Determine the [X, Y] coordinate at the center of the cell enclosing the given text.  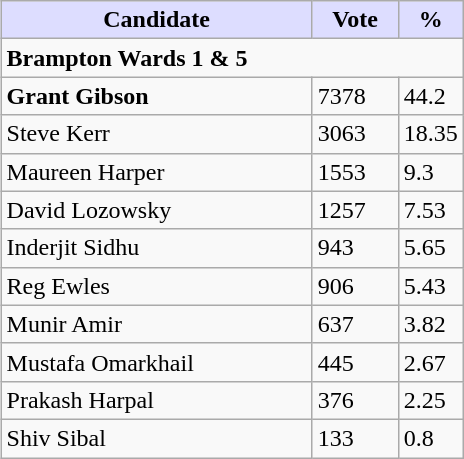
9.3 [430, 172]
Brampton Wards 1 & 5 [232, 58]
Reg Ewles [156, 286]
133 [355, 438]
Steve Kerr [156, 134]
Maureen Harper [156, 172]
906 [355, 286]
3063 [355, 134]
Vote [355, 20]
David Lozowsky [156, 210]
5.43 [430, 286]
Prakash Harpal [156, 400]
Grant Gibson [156, 96]
3.82 [430, 324]
2.67 [430, 362]
637 [355, 324]
Munir Amir [156, 324]
7378 [355, 96]
% [430, 20]
Inderjit Sidhu [156, 248]
0.8 [430, 438]
1257 [355, 210]
Mustafa Omarkhail [156, 362]
445 [355, 362]
7.53 [430, 210]
1553 [355, 172]
943 [355, 248]
44.2 [430, 96]
Shiv Sibal [156, 438]
18.35 [430, 134]
2.25 [430, 400]
376 [355, 400]
5.65 [430, 248]
Candidate [156, 20]
